Identify which cell holds the provided text, then report its (x, y) central coordinate. 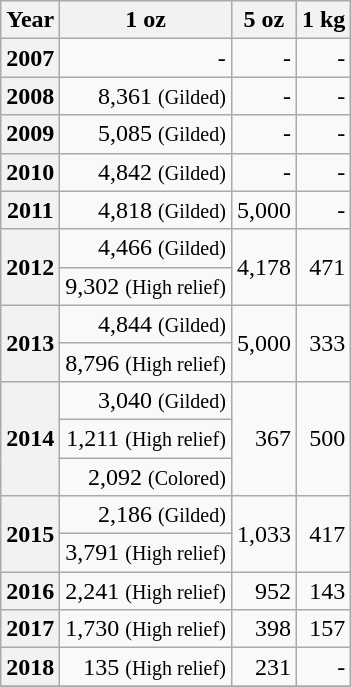
2011 (30, 210)
2013 (30, 343)
2008 (30, 96)
500 (323, 438)
2,186 (Gilded) (146, 515)
9,302 (High relief) (146, 286)
4,842 (Gilded) (146, 172)
4,844 (Gilded) (146, 324)
4,178 (264, 267)
2012 (30, 267)
8,361 (Gilded) (146, 96)
2,092 (Colored) (146, 477)
157 (323, 629)
2007 (30, 58)
4,818 (Gilded) (146, 210)
2016 (30, 591)
143 (323, 591)
471 (323, 267)
4,466 (Gilded) (146, 248)
3,040 (Gilded) (146, 400)
417 (323, 534)
2009 (30, 134)
5,085 (Gilded) (146, 134)
952 (264, 591)
2,241 (High relief) (146, 591)
2018 (30, 667)
1,730 (High relief) (146, 629)
5 oz (264, 20)
398 (264, 629)
1,211 (High relief) (146, 438)
135 (High relief) (146, 667)
367 (264, 438)
2015 (30, 534)
1,033 (264, 534)
1 kg (323, 20)
2017 (30, 629)
Year (30, 20)
2014 (30, 438)
333 (323, 343)
3,791 (High relief) (146, 553)
1 oz (146, 20)
231 (264, 667)
8,796 (High relief) (146, 362)
2010 (30, 172)
